Scan for the cell matching the given text and deliver its (X, Y) coordinate at center. 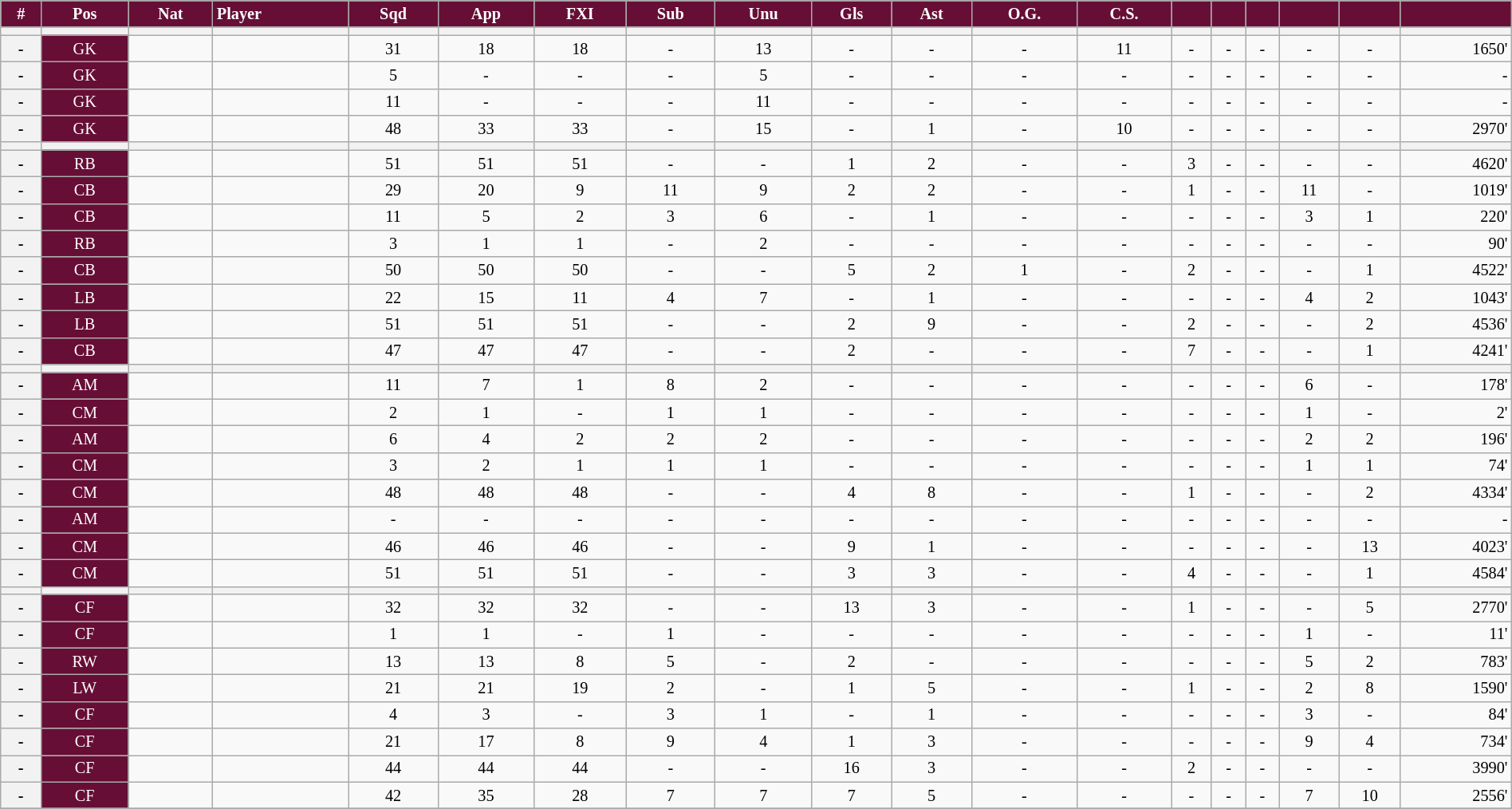
C.S. (1124, 14)
Unu (764, 14)
Nat (171, 14)
84' (1456, 715)
4023' (1456, 547)
178' (1456, 385)
2770' (1456, 607)
35 (486, 795)
4241' (1456, 351)
220' (1456, 217)
Gls (852, 14)
1043' (1456, 298)
2556' (1456, 795)
FXI (581, 14)
31 (393, 48)
2970' (1456, 128)
3990' (1456, 768)
Player (281, 14)
4522' (1456, 270)
196' (1456, 439)
22 (393, 298)
O.G. (1024, 14)
74' (1456, 466)
4620' (1456, 164)
42 (393, 795)
Ast (931, 14)
19 (581, 688)
4584' (1456, 573)
16 (852, 768)
28 (581, 795)
20 (486, 190)
90' (1456, 243)
29 (393, 190)
LW (85, 688)
783' (1456, 661)
11' (1456, 634)
4334' (1456, 492)
1019' (1456, 190)
Sub (671, 14)
734' (1456, 742)
# (21, 14)
2' (1456, 412)
RW (85, 661)
App (486, 14)
1590' (1456, 688)
Pos (85, 14)
4536' (1456, 324)
17 (486, 742)
Sqd (393, 14)
1650' (1456, 48)
